Return the [x, y] coordinate for the center point of the cell that contains the specified text.  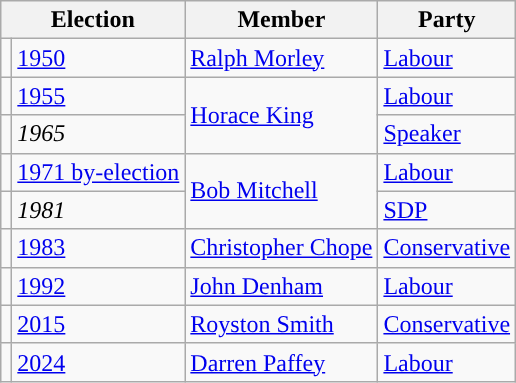
Darren Paffey [282, 362]
1950 [98, 58]
Royston Smith [282, 324]
2024 [98, 362]
John Denham [282, 286]
Bob Mitchell [282, 191]
Speaker [447, 134]
SDP [447, 210]
Party [447, 20]
1971 by-election [98, 172]
Ralph Morley [282, 58]
Christopher Chope [282, 248]
1965 [98, 134]
Election [93, 20]
1992 [98, 286]
2015 [98, 324]
Horace King [282, 115]
1955 [98, 96]
1981 [98, 210]
1983 [98, 248]
Member [282, 20]
